Return the (x, y) coordinate for the center point of the cell that contains the specified text.  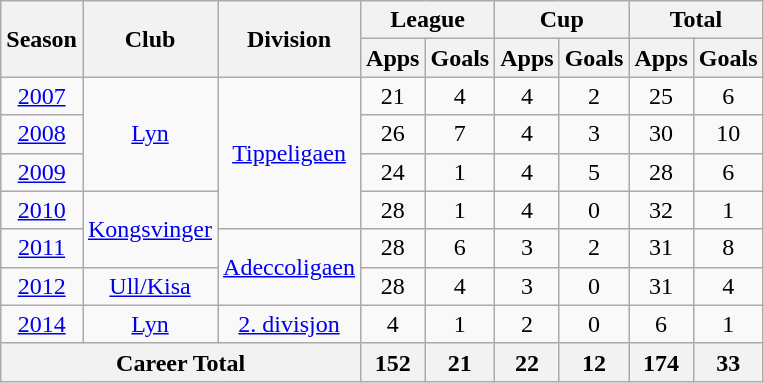
2014 (42, 324)
Kongsvinger (150, 229)
26 (393, 134)
12 (594, 362)
7 (460, 134)
Cup (562, 20)
2007 (42, 96)
32 (661, 210)
Ull/Kisa (150, 286)
10 (728, 134)
2. divisjon (290, 324)
25 (661, 96)
152 (393, 362)
5 (594, 172)
2010 (42, 210)
Division (290, 39)
8 (728, 248)
Tippeligaen (290, 153)
2008 (42, 134)
22 (527, 362)
2011 (42, 248)
30 (661, 134)
Adeccoligaen (290, 267)
24 (393, 172)
Season (42, 39)
Career Total (181, 362)
33 (728, 362)
League (428, 20)
174 (661, 362)
2009 (42, 172)
Club (150, 39)
Total (696, 20)
2012 (42, 286)
